Pinpoint the cell where the given text exists, returning its (X, Y) midpoint coordinate. 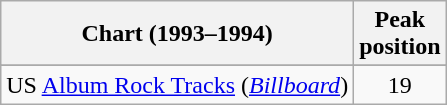
US Album Rock Tracks (Billboard) (178, 85)
Chart (1993–1994) (178, 34)
Peakposition (400, 34)
19 (400, 85)
